Extract the [x, y] coordinate from the center of the cell holding the provided text.  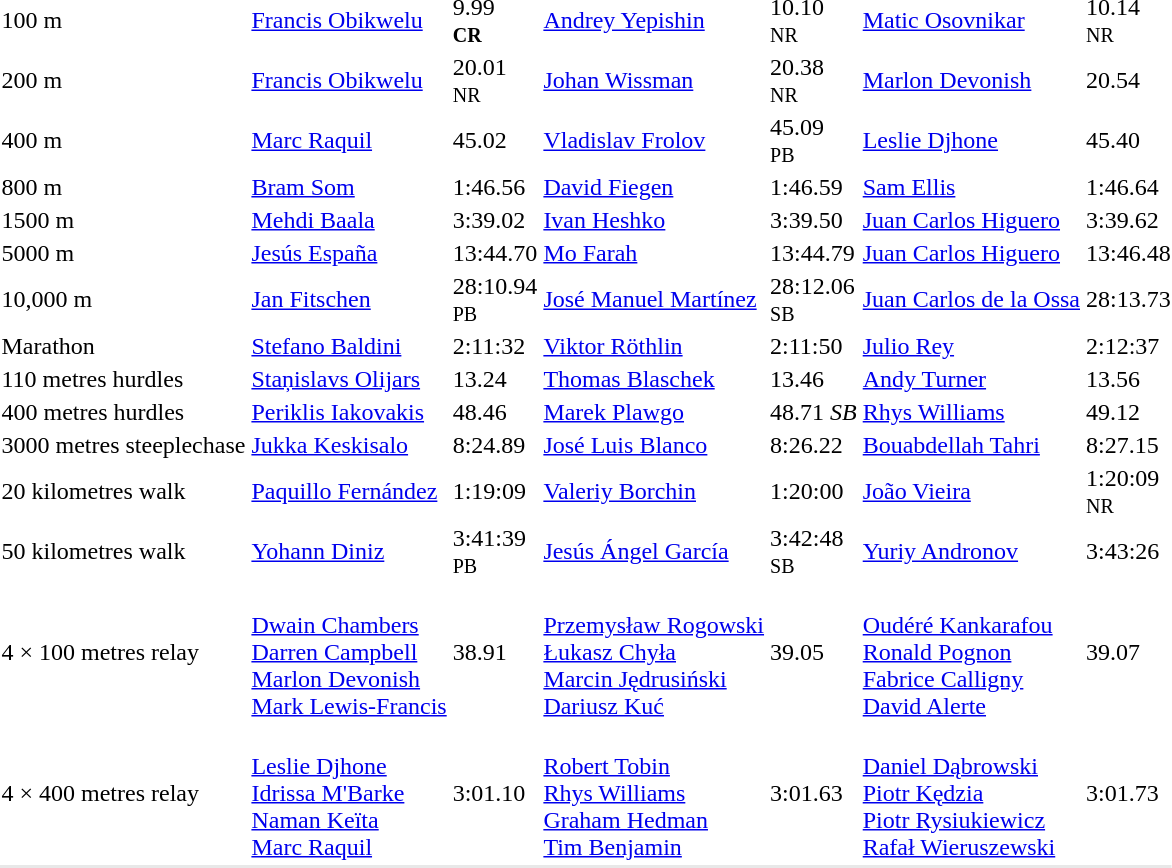
Ivan Heshko [654, 220]
45.02 [495, 140]
Marek Plawgo [654, 412]
3:43:26 [1128, 552]
3:39.02 [495, 220]
2:11:32 [495, 346]
Leslie Djhone [971, 140]
28:12.06 SB [814, 300]
48.71 SB [814, 412]
3:01.10 [495, 793]
José Luis Blanco [654, 445]
Dwain ChambersDarren CampbellMarlon DevonishMark Lewis-Francis [349, 652]
Vladislav Frolov [654, 140]
8:27.15 [1128, 445]
Mehdi Baala [349, 220]
Andy Turner [971, 379]
20 kilometres walk [124, 492]
13.46 [814, 379]
800 m [124, 187]
Julio Rey [971, 346]
Daniel DąbrowskiPiotr KędziaPiotr RysiukiewiczRafał Wieruszewski [971, 793]
Francis Obikwelu [349, 80]
1:46.56 [495, 187]
2:11:50 [814, 346]
3000 metres steeplechase [124, 445]
Yohann Diniz [349, 552]
Jesús España [349, 253]
José Manuel Martínez [654, 300]
Paquillo Fernández [349, 492]
5000 m [124, 253]
13:44.79 [814, 253]
Jan Fitschen [349, 300]
Przemysław RogowskiŁukasz ChyłaMarcin JędrusińskiDariusz Kuć [654, 652]
3:01.73 [1128, 793]
45.40 [1128, 140]
110 metres hurdles [124, 379]
Jukka Keskisalo [349, 445]
1:46.59 [814, 187]
Oudéré KankarafouRonald PognonFabrice CallignyDavid Alerte [971, 652]
45.09 PB [814, 140]
8:26.22 [814, 445]
Bram Som [349, 187]
Yuriy Andronov [971, 552]
8:24.89 [495, 445]
David Fiegen [654, 187]
3:41:39 PB [495, 552]
Valeriy Borchin [654, 492]
3:01.63 [814, 793]
48.46 [495, 412]
10,000 m [124, 300]
Periklis Iakovakis [349, 412]
Mo Farah [654, 253]
Jesús Ángel García [654, 552]
2:12:37 [1128, 346]
4 × 100 metres relay [124, 652]
Staņislavs Olijars [349, 379]
Leslie DjhoneIdrissa M'BarkeNaman KeïtaMarc Raquil [349, 793]
50 kilometres walk [124, 552]
13:44.70 [495, 253]
Juan Carlos de la Ossa [971, 300]
Viktor Röthlin [654, 346]
Marathon [124, 346]
13:46.48 [1128, 253]
28:13.73 [1128, 300]
Thomas Blaschek [654, 379]
400 metres hurdles [124, 412]
20.01 NR [495, 80]
Robert TobinRhys WilliamsGraham HedmanTim Benjamin [654, 793]
1:20:09 NR [1128, 492]
200 m [124, 80]
20.54 [1128, 80]
Sam Ellis [971, 187]
39.07 [1128, 652]
1500 m [124, 220]
Stefano Baldini [349, 346]
400 m [124, 140]
Rhys Williams [971, 412]
13.56 [1128, 379]
4 × 400 metres relay [124, 793]
28:10.94 PB [495, 300]
Johan Wissman [654, 80]
João Vieira [971, 492]
49.12 [1128, 412]
Bouabdellah Tahri [971, 445]
20.38 NR [814, 80]
39.05 [814, 652]
1:19:09 [495, 492]
Marc Raquil [349, 140]
3:39.62 [1128, 220]
1:20:00 [814, 492]
Marlon Devonish [971, 80]
38.91 [495, 652]
3:39.50 [814, 220]
3:42:48 SB [814, 552]
1:46.64 [1128, 187]
13.24 [495, 379]
